From the cell containing the given text, extract its center point as (x, y) coordinate. 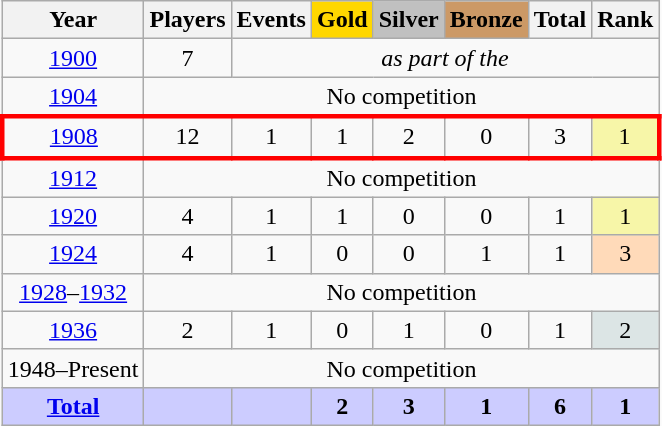
Players (188, 20)
Bronze (486, 20)
Silver (408, 20)
1924 (73, 254)
1948–Present (73, 368)
1900 (73, 58)
1908 (73, 136)
12 (188, 136)
7 (188, 58)
6 (560, 406)
as part of the (445, 58)
1936 (73, 330)
Events (271, 20)
Rank (626, 20)
1920 (73, 216)
Year (73, 20)
Gold (342, 20)
1928–1932 (73, 292)
1912 (73, 178)
1904 (73, 97)
